For the text-containing cell, return its midpoint in (x, y) coordinate format. 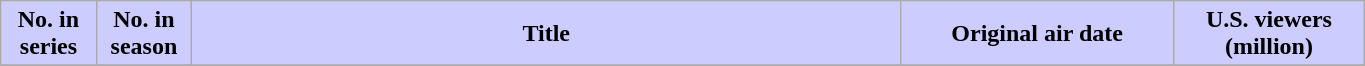
Original air date (1038, 34)
U.S. viewers(million) (1268, 34)
Title (546, 34)
No. inseason (144, 34)
No. inseries (48, 34)
